For the text-containing cell, return its midpoint in (X, Y) coordinate format. 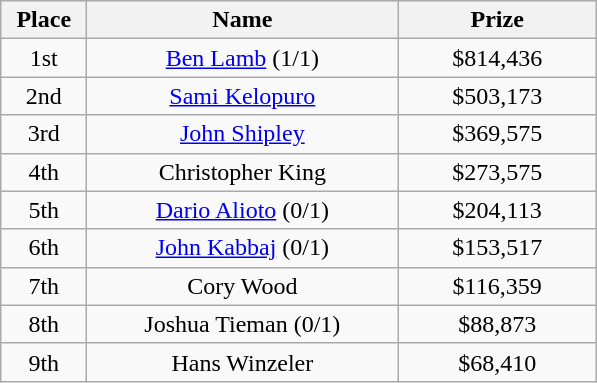
7th (44, 286)
John Kabbaj (0/1) (242, 248)
Dario Alioto (0/1) (242, 210)
Sami Kelopuro (242, 96)
5th (44, 210)
Name (242, 20)
Joshua Tieman (0/1) (242, 324)
$153,517 (498, 248)
$814,436 (498, 58)
$503,173 (498, 96)
4th (44, 172)
2nd (44, 96)
$273,575 (498, 172)
Place (44, 20)
Hans Winzeler (242, 362)
John Shipley (242, 134)
Prize (498, 20)
3rd (44, 134)
Christopher King (242, 172)
8th (44, 324)
6th (44, 248)
$204,113 (498, 210)
Cory Wood (242, 286)
$369,575 (498, 134)
$88,873 (498, 324)
$116,359 (498, 286)
9th (44, 362)
Ben Lamb (1/1) (242, 58)
1st (44, 58)
$68,410 (498, 362)
